For the text-containing cell, return its midpoint in (X, Y) coordinate format. 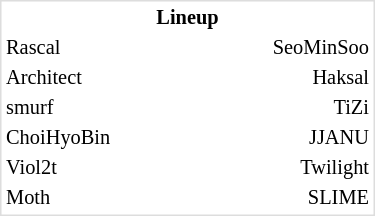
smurf (64, 108)
SLIME (310, 198)
Viol2t (64, 168)
Lineup (188, 18)
JJANU (310, 138)
SeoMinSoo (310, 48)
Architect (64, 78)
Haksal (310, 78)
Rascal (64, 48)
ChoiHyoBin (64, 138)
Twilight (310, 168)
Moth (64, 198)
TiZi (310, 108)
